Return the (X, Y) coordinate for the center point of the cell that contains the specified text.  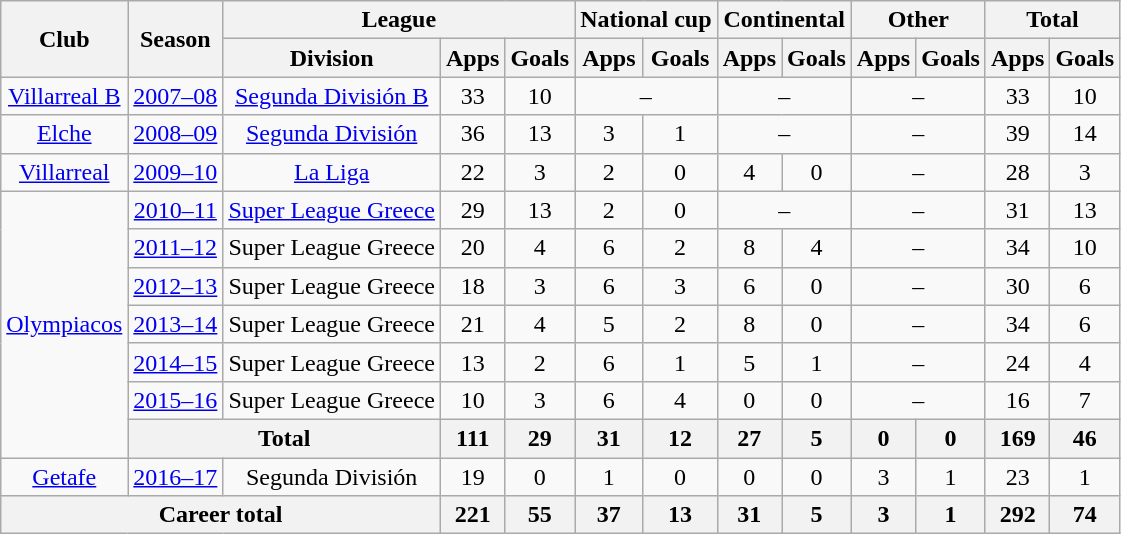
46 (1085, 438)
Segunda División B (332, 96)
Other (918, 20)
Olympiacos (64, 324)
18 (472, 286)
7 (1085, 400)
2012–13 (176, 286)
2009–10 (176, 172)
24 (1017, 362)
30 (1017, 286)
292 (1017, 515)
League (399, 20)
Getafe (64, 477)
Career total (221, 515)
55 (540, 515)
16 (1017, 400)
Villarreal (64, 172)
Continental (784, 20)
2016–17 (176, 477)
Club (64, 39)
39 (1017, 134)
169 (1017, 438)
23 (1017, 477)
2015–16 (176, 400)
22 (472, 172)
28 (1017, 172)
2011–12 (176, 248)
19 (472, 477)
2008–09 (176, 134)
Season (176, 39)
Division (332, 58)
20 (472, 248)
Villarreal B (64, 96)
La Liga (332, 172)
Elche (64, 134)
27 (749, 438)
2014–15 (176, 362)
36 (472, 134)
221 (472, 515)
74 (1085, 515)
2010–11 (176, 210)
14 (1085, 134)
National cup (646, 20)
111 (472, 438)
12 (680, 438)
2013–14 (176, 324)
2007–08 (176, 96)
37 (609, 515)
21 (472, 324)
